Scan for the cell matching the given text and deliver its [x, y] coordinate at center. 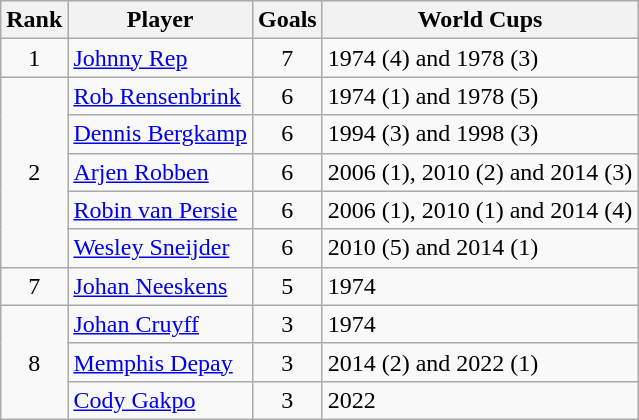
2010 (5) and 2014 (1) [480, 248]
2006 (1), 2010 (1) and 2014 (4) [480, 210]
1994 (3) and 1998 (3) [480, 134]
2 [34, 172]
World Cups [480, 20]
2006 (1), 2010 (2) and 2014 (3) [480, 172]
Dennis Bergkamp [160, 134]
2014 (2) and 2022 (1) [480, 362]
Rank [34, 20]
Robin van Persie [160, 210]
8 [34, 362]
Goals [287, 20]
Player [160, 20]
1974 (4) and 1978 (3) [480, 58]
2022 [480, 400]
Arjen Robben [160, 172]
Memphis Depay [160, 362]
Johan Neeskens [160, 286]
Wesley Sneijder [160, 248]
Rob Rensenbrink [160, 96]
Johnny Rep [160, 58]
5 [287, 286]
1 [34, 58]
Cody Gakpo [160, 400]
1974 (1) and 1978 (5) [480, 96]
Johan Cruyff [160, 324]
